Search for the cell housing the specified text and yield its [x, y] center coordinate. 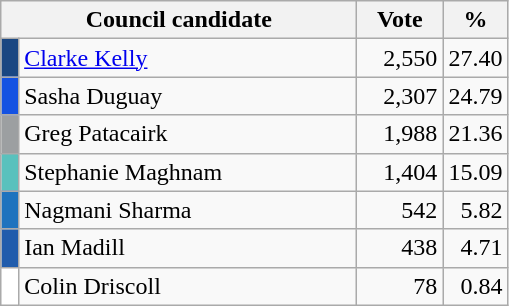
5.82 [476, 210]
2,550 [400, 58]
27.40 [476, 58]
21.36 [476, 134]
1,404 [400, 172]
Ian Madill [188, 248]
Sasha Duguay [188, 96]
438 [400, 248]
Stephanie Maghnam [188, 172]
4.71 [476, 248]
0.84 [476, 286]
Council candidate [179, 20]
542 [400, 210]
Vote [400, 20]
24.79 [476, 96]
% [476, 20]
1,988 [400, 134]
2,307 [400, 96]
15.09 [476, 172]
78 [400, 286]
Clarke Kelly [188, 58]
Nagmani Sharma [188, 210]
Greg Patacairk [188, 134]
Colin Driscoll [188, 286]
